Search for the cell housing the specified text and yield its (X, Y) center coordinate. 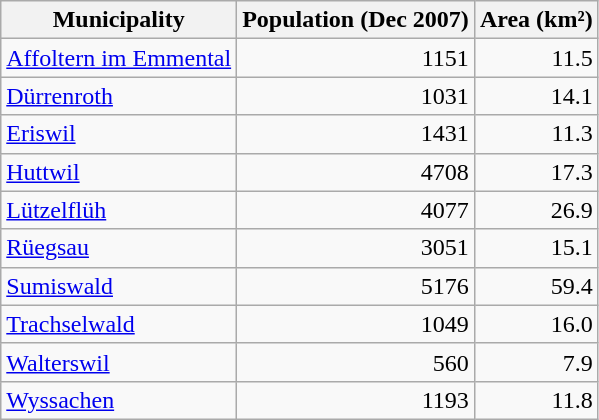
7.9 (536, 362)
Dürrenroth (119, 96)
4708 (356, 172)
Area (km²) (536, 20)
3051 (356, 248)
Sumiswald (119, 286)
1431 (356, 134)
Trachselwald (119, 324)
Wyssachen (119, 400)
Huttwil (119, 172)
17.3 (536, 172)
1151 (356, 58)
11.3 (536, 134)
16.0 (536, 324)
Eriswil (119, 134)
5176 (356, 286)
1049 (356, 324)
1193 (356, 400)
1031 (356, 96)
Lützelflüh (119, 210)
26.9 (536, 210)
560 (356, 362)
Rüegsau (119, 248)
Affoltern im Emmental (119, 58)
Walterswil (119, 362)
15.1 (536, 248)
11.5 (536, 58)
11.8 (536, 400)
Population (Dec 2007) (356, 20)
14.1 (536, 96)
Municipality (119, 20)
4077 (356, 210)
59.4 (536, 286)
